Capture the cell that displays the provided text and extract its [X, Y] central coordinate. 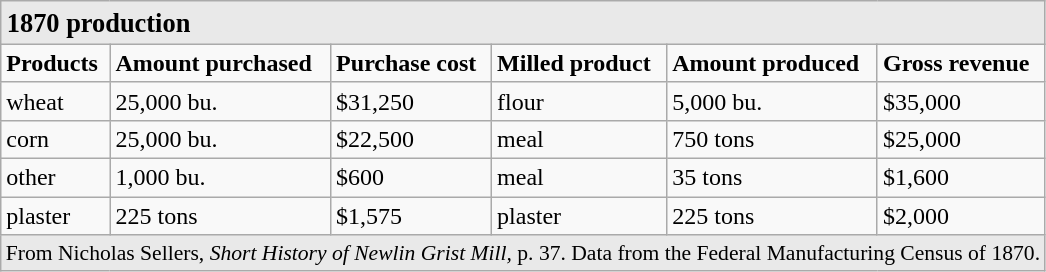
Amount purchased [220, 63]
$35,000 [961, 101]
$22,500 [412, 139]
1870 production [523, 23]
other [56, 177]
$600 [412, 177]
$31,250 [412, 101]
$1,575 [412, 216]
flour [580, 101]
Purchase cost [412, 63]
750 tons [772, 139]
35 tons [772, 177]
Amount produced [772, 63]
From Nicholas Sellers, Short History of Newlin Grist Mill, p. 37. Data from the Federal Manufacturing Census of 1870. [523, 253]
5,000 bu. [772, 101]
Gross revenue [961, 63]
Products [56, 63]
$2,000 [961, 216]
$25,000 [961, 139]
wheat [56, 101]
Milled product [580, 63]
$1,600 [961, 177]
corn [56, 139]
1,000 bu. [220, 177]
